Detect which cell encompasses the target text, then output its (x, y) center coordinate. 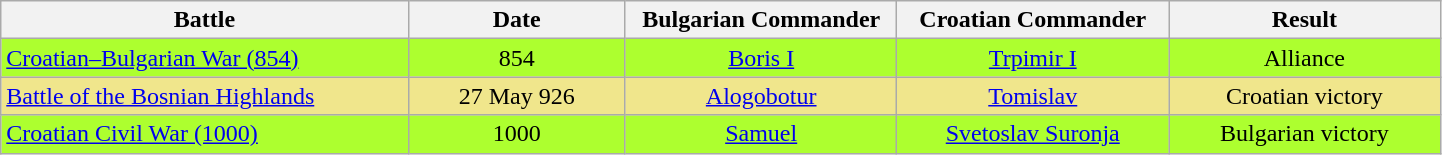
Croatian–Bulgarian War (854) (204, 58)
Boris I (761, 58)
Date (516, 20)
Croatian victory (1305, 96)
Samuel (761, 134)
Trpimir I (1033, 58)
854 (516, 58)
Tomislav (1033, 96)
Result (1305, 20)
Croatian Commander (1033, 20)
Croatian Civil War (1000) (204, 134)
Battle (204, 20)
Alliance (1305, 58)
Svetoslav Suronja (1033, 134)
Alogobotur (761, 96)
Bulgarian Commander (761, 20)
1000 (516, 134)
27 May 926 (516, 96)
Battle of the Bosnian Highlands (204, 96)
Bulgarian victory (1305, 134)
